Determine the (X, Y) coordinate at the center of the cell enclosing the given text.  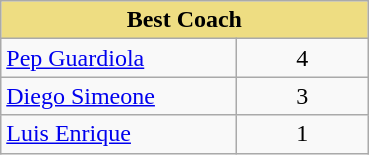
Luis Enrique (119, 134)
4 (302, 58)
Pep Guardiola (119, 58)
1 (302, 134)
Best Coach (184, 20)
3 (302, 96)
Diego Simeone (119, 96)
